Find where the given text appears and provide that cell's center as (X, Y) coordinate. 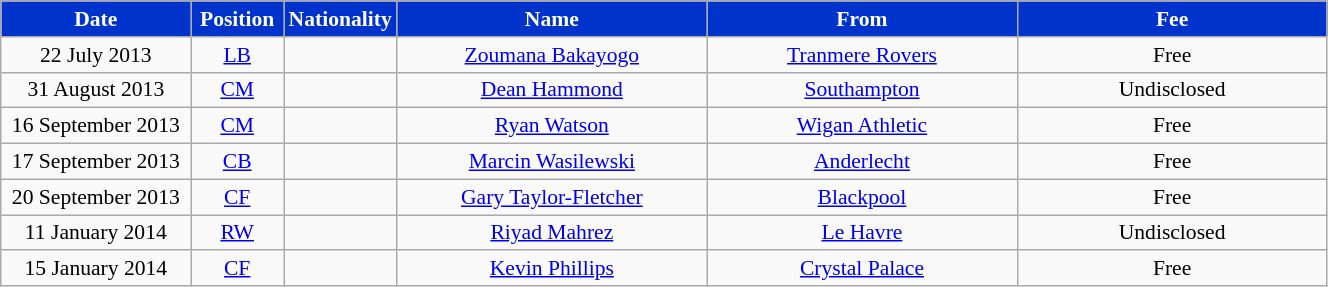
CB (238, 162)
From (862, 19)
Date (96, 19)
Riyad Mahrez (552, 233)
LB (238, 55)
Name (552, 19)
17 September 2013 (96, 162)
Zoumana Bakayogo (552, 55)
15 January 2014 (96, 269)
Position (238, 19)
Nationality (340, 19)
Kevin Phillips (552, 269)
Blackpool (862, 197)
16 September 2013 (96, 126)
Marcin Wasilewski (552, 162)
Wigan Athletic (862, 126)
Gary Taylor-Fletcher (552, 197)
11 January 2014 (96, 233)
Southampton (862, 90)
Crystal Palace (862, 269)
RW (238, 233)
Fee (1172, 19)
22 July 2013 (96, 55)
31 August 2013 (96, 90)
20 September 2013 (96, 197)
Ryan Watson (552, 126)
Le Havre (862, 233)
Tranmere Rovers (862, 55)
Dean Hammond (552, 90)
Anderlecht (862, 162)
